Capture the cell that displays the provided text and extract its [x, y] central coordinate. 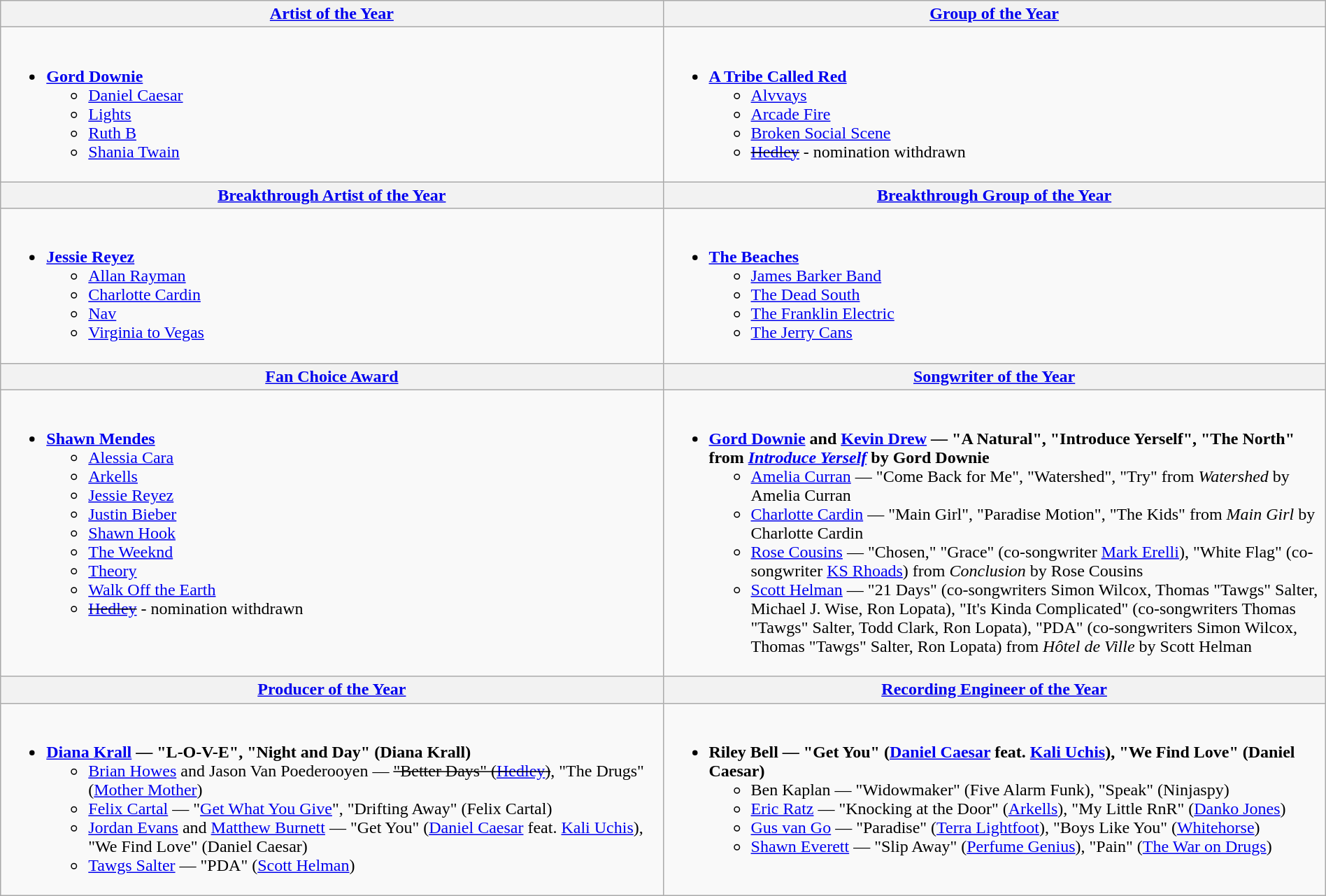
Shawn MendesAlessia CaraArkellsJessie ReyezJustin BieberShawn HookThe WeekndTheoryWalk Off the EarthHedley - nomination withdrawn [331, 533]
Fan Choice Award [331, 376]
A Tribe Called RedAlvvaysArcade FireBroken Social SceneHedley - nomination withdrawn [994, 105]
The BeachesJames Barker BandThe Dead SouthThe Franklin ElectricThe Jerry Cans [994, 285]
Breakthrough Artist of the Year [331, 195]
Songwriter of the Year [994, 376]
Group of the Year [994, 14]
Jessie ReyezAllan RaymanCharlotte CardinNavVirginia to Vegas [331, 285]
Producer of the Year [331, 690]
Recording Engineer of the Year [994, 690]
Gord DownieDaniel CaesarLightsRuth BShania Twain [331, 105]
Breakthrough Group of the Year [994, 195]
Artist of the Year [331, 14]
